Locate the cell with the specified text and output its (X, Y) center coordinate. 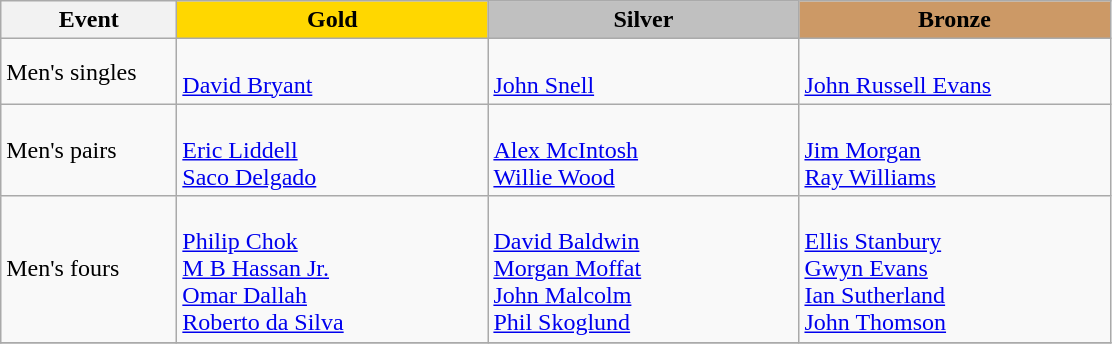
Men's pairs (89, 150)
Philip Chok M B Hassan Jr. Omar Dallah Roberto da Silva (332, 269)
Jim Morgan Ray Williams (954, 150)
Bronze (954, 20)
Silver (644, 20)
Gold (332, 20)
Ellis Stanbury Gwyn Evans Ian Sutherland John Thomson (954, 269)
John Snell (644, 72)
David Bryant (332, 72)
Event (89, 20)
David Baldwin Morgan Moffat John Malcolm Phil Skoglund (644, 269)
John Russell Evans (954, 72)
Eric Liddell Saco Delgado (332, 150)
Men's singles (89, 72)
Men's fours (89, 269)
Alex McIntosh Willie Wood (644, 150)
